Return (x, y) of the center of cell containing provided text 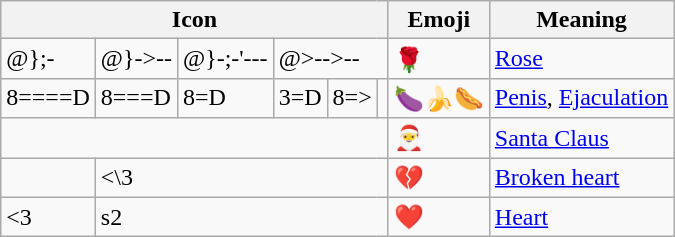
Meaning (581, 20)
🎅 (438, 138)
Heart (581, 217)
s2 (242, 217)
Rose (581, 59)
3=D (300, 98)
<3 (48, 217)
@};- (48, 59)
Broken heart (581, 178)
8====D (48, 98)
❤️ (438, 217)
Emoji (438, 20)
Santa Claus (581, 138)
@>‑‑>‑‑ (330, 59)
8=D (225, 98)
🌹 (438, 59)
8=> (352, 98)
💔 (438, 178)
🍆🍌🌭 (438, 98)
Penis, Ejaculation (581, 98)
Icon (195, 20)
<\3 (242, 178)
8===D (136, 98)
@}->-- (136, 59)
@}‑;‑'‑‑‑ (225, 59)
